Extract the [X, Y] coordinate from the center of the cell holding the provided text.  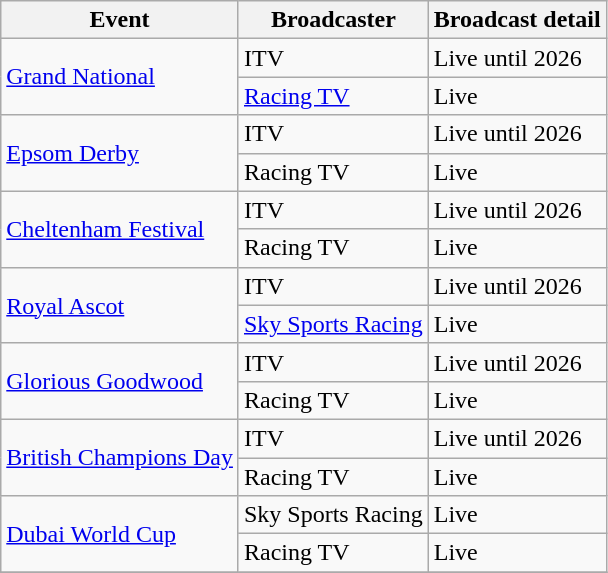
Grand National [120, 77]
Epsom Derby [120, 153]
Broadcast detail [517, 20]
Royal Ascot [120, 305]
Dubai World Cup [120, 534]
Cheltenham Festival [120, 229]
British Champions Day [120, 457]
Glorious Goodwood [120, 381]
Event [120, 20]
Broadcaster [333, 20]
